Find where the given text appears and provide that cell's center as [x, y] coordinate. 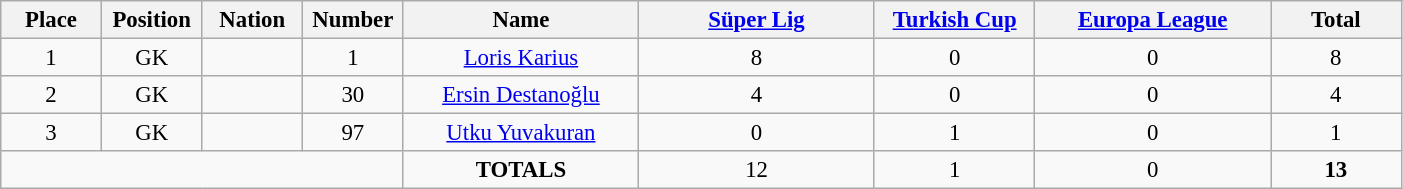
TOTALS [521, 170]
30 [354, 95]
Loris Karius [521, 58]
2 [52, 95]
Number [354, 20]
Name [521, 20]
Europa League [1153, 20]
Position [152, 20]
Süper Lig [757, 20]
Place [52, 20]
Turkish Cup [954, 20]
Nation [252, 20]
Utku Yuvakuran [521, 133]
97 [354, 133]
3 [52, 133]
13 [1336, 170]
Total [1336, 20]
Ersin Destanoğlu [521, 95]
12 [757, 170]
